Identify which cell holds the provided text, then report its [x, y] central coordinate. 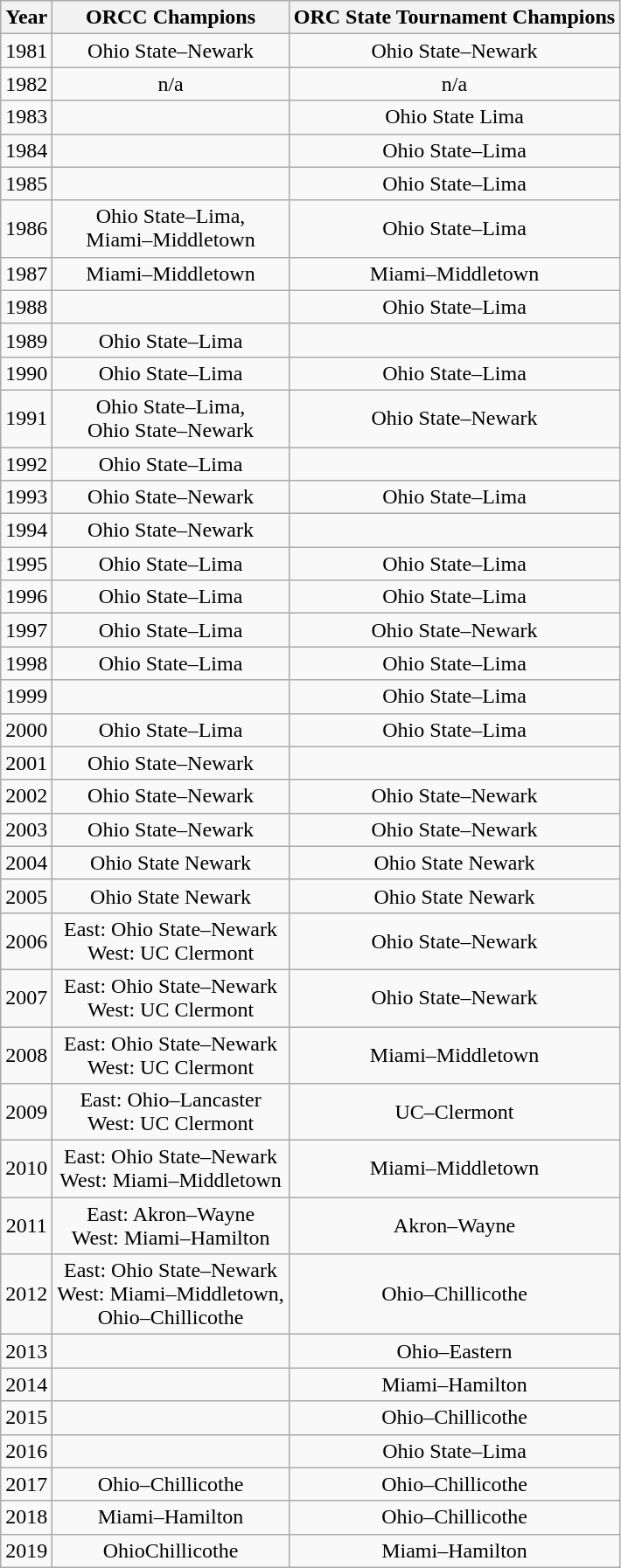
2009 [26, 1112]
1985 [26, 184]
1998 [26, 663]
2006 [26, 940]
1997 [26, 630]
1986 [26, 229]
2014 [26, 1384]
2011 [26, 1225]
1983 [26, 117]
Ohio State–Lima,Miami–Middletown [171, 229]
East: Akron–WayneWest: Miami–Hamilton [171, 1225]
2005 [26, 896]
Year [26, 17]
2019 [26, 1551]
1987 [26, 274]
ORC State Tournament Champions [454, 17]
2007 [26, 998]
2002 [26, 796]
OhioChillicothe [171, 1551]
1999 [26, 697]
2004 [26, 863]
2018 [26, 1517]
Ohio State Lima [454, 117]
UC–Clermont [454, 1112]
Ohio State–Lima,Ohio State–Newark [171, 418]
2003 [26, 829]
2000 [26, 730]
Ohio–Eastern [454, 1351]
2017 [26, 1484]
2013 [26, 1351]
1981 [26, 51]
East: Ohio–LancasterWest: UC Clermont [171, 1112]
1988 [26, 307]
1991 [26, 418]
1995 [26, 564]
East: Ohio State–NewarkWest: Miami–Middletown,Ohio–Chillicothe [171, 1294]
1984 [26, 150]
1993 [26, 497]
2010 [26, 1169]
2001 [26, 763]
1990 [26, 373]
1982 [26, 84]
ORCC Champions [171, 17]
Akron–Wayne [454, 1225]
1996 [26, 597]
1994 [26, 531]
2012 [26, 1294]
East: Ohio State–NewarkWest: Miami–Middletown [171, 1169]
1989 [26, 340]
2016 [26, 1451]
1992 [26, 464]
2015 [26, 1418]
2008 [26, 1054]
